Return the [x, y] coordinate for the center point of the cell that contains the specified text.  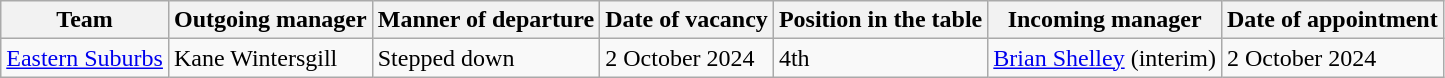
Manner of departure [486, 20]
Incoming manager [1105, 20]
4th [880, 58]
Brian Shelley (interim) [1105, 58]
Position in the table [880, 20]
Stepped down [486, 58]
Kane Wintersgill [270, 58]
Date of appointment [1332, 20]
Date of vacancy [687, 20]
Outgoing manager [270, 20]
Team [85, 20]
Eastern Suburbs [85, 58]
